Determine the [X, Y] coordinate at the center of the cell enclosing the given text.  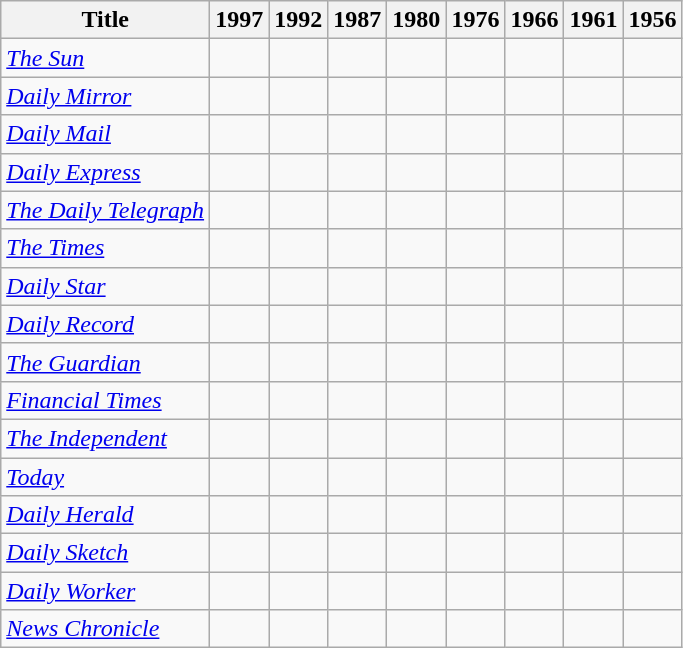
1997 [240, 20]
1980 [416, 20]
Financial Times [106, 400]
The Guardian [106, 362]
1966 [534, 20]
Daily Sketch [106, 553]
1961 [594, 20]
Daily Mirror [106, 96]
The Independent [106, 438]
1992 [298, 20]
Title [106, 20]
Daily Star [106, 286]
1987 [358, 20]
1976 [476, 20]
1956 [652, 20]
Today [106, 477]
Daily Herald [106, 515]
Daily Mail [106, 134]
News Chronicle [106, 629]
Daily Express [106, 172]
The Sun [106, 58]
Daily Worker [106, 591]
The Daily Telegraph [106, 210]
Daily Record [106, 324]
The Times [106, 248]
